Capture the cell that displays the provided text and extract its (X, Y) central coordinate. 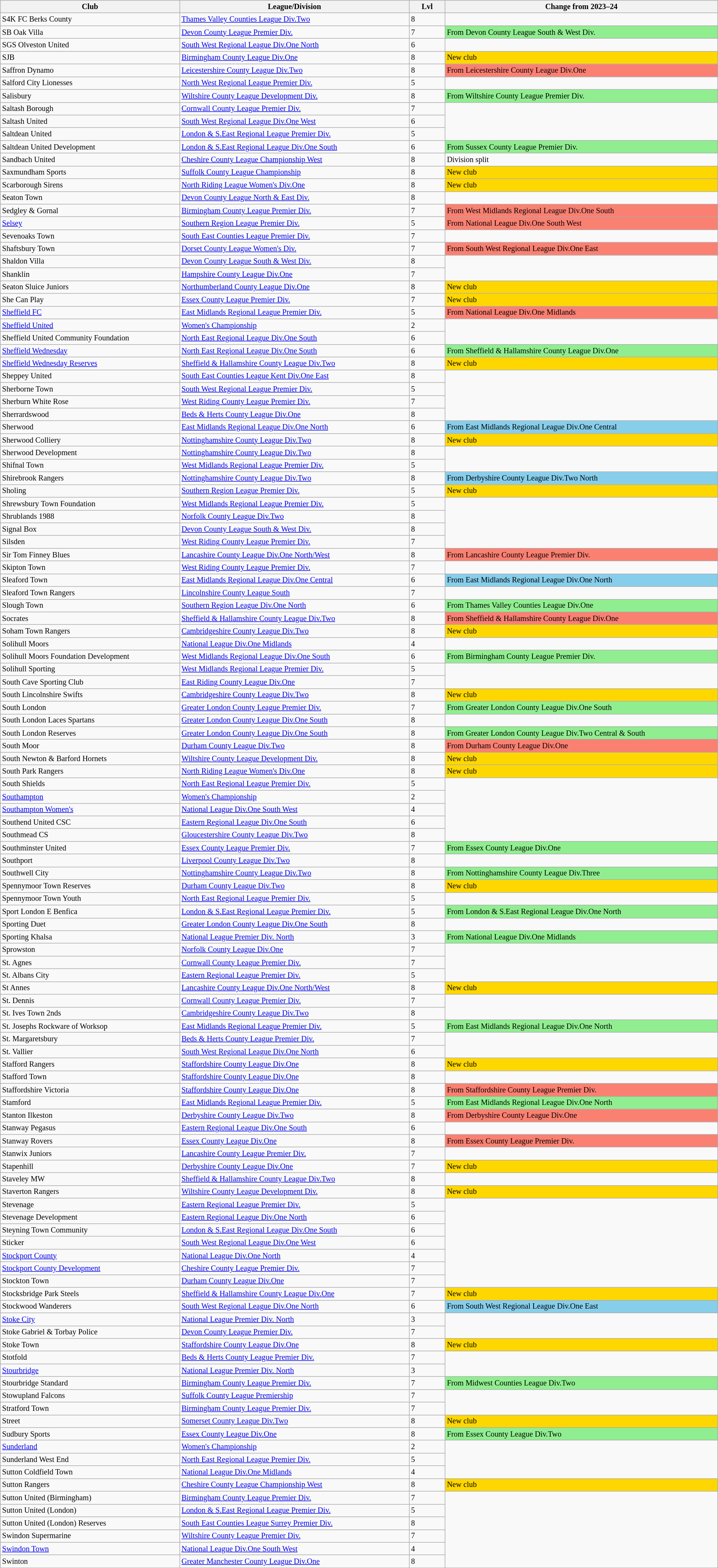
Stowupland Falcons (90, 1396)
She Can Play (90, 300)
St. Josephs Rockware of Worksop (90, 1026)
Shanklin (90, 274)
Stevenage (90, 1204)
Stockwood Wanderers (90, 1306)
Liverpool County League Div.Two (294, 860)
Sir Tom Finney Blues (90, 555)
Swindon Town (90, 1549)
Hampshire County League Div.One (294, 274)
From Thames Valley Counties League Div.One (581, 605)
Southampton (90, 797)
Sleaford Town (90, 580)
Sholing (90, 491)
Southminster United (90, 848)
Sport London E Benfica (90, 911)
Scarborough Sirens (90, 185)
Change from 2023–24 (581, 6)
Shaldon Villa (90, 261)
From Sussex County League Premier Div. (581, 147)
Stanway Rovers (90, 1141)
From Derbyshire County League Div.One (581, 1115)
From Essex County League Div.Two (581, 1434)
Eastern Regional League Div.One North (294, 1217)
Wiltshire County League Premier Div. (294, 1536)
St. Dennis (90, 1001)
Stafford Rangers (90, 1064)
From Devon County League South & West Div. (581, 32)
Solihull Moors (90, 644)
From Derbyshire County League Div.Two North (581, 478)
From Staffordshire County League Premier Div. (581, 1090)
Greater London County League Premier Div. (294, 707)
Sunderland West End (90, 1459)
Saxmundham Sports (90, 172)
From Midwest Counties League Div.Two (581, 1383)
South Shields (90, 784)
Southern Region League Div.One North (294, 605)
Sporting Khalsa (90, 937)
S4K FC Berks County (90, 19)
Suffolk County League Premiership (294, 1396)
Stockport County (90, 1256)
South Newton & Barford Hornets (90, 758)
From National League Div.One South West (581, 223)
Stratford Town (90, 1409)
St. Agnes (90, 963)
Southwell City (90, 873)
Thames Valley Counties League Div.Two (294, 19)
Derbyshire County League Div.Two (294, 1115)
South East Counties League Kent Div.One East (294, 376)
Shirebrook Rangers (90, 478)
Stockton Town (90, 1281)
From Essex County League Div.One (581, 848)
Sudbury Sports (90, 1434)
Leicestershire County League Div.Two (294, 70)
Sheffield Wednesday Reserves (90, 364)
Beds & Herts County League Div.One (294, 414)
Staffordshire Victoria (90, 1090)
Staverton Rangers (90, 1192)
From Greater London County League Div.Two Central & South (581, 733)
Stotfold (90, 1357)
Division split (581, 159)
Stocksbridge Park Steels (90, 1294)
Greater Manchester County League Div.One (294, 1561)
Swinton (90, 1561)
Staveley MW (90, 1179)
National League Div.One North (294, 1256)
Stanway Pegasus (90, 1128)
Sleaford Town Rangers (90, 593)
Devon County League North & East Div. (294, 198)
East Riding County League Div.One (294, 682)
South East Counties League Surrey Premier Div. (294, 1523)
SJB (90, 58)
Southampton Women's (90, 810)
Sherborne Town (90, 389)
Stafford Town (90, 1077)
Saltash United (90, 121)
Stamford (90, 1103)
Derbyshire County League Div.One (294, 1166)
Silsden (90, 542)
From Greater London County League Div.One South (581, 707)
South Moor (90, 746)
Southend United CSC (90, 822)
From East Midlands Regional League Div.One Central (581, 427)
Suffolk County League Championship (294, 172)
Durham County League Div.One (294, 1281)
Sedgley & Gornal (90, 211)
Somerset County League Div.Two (294, 1421)
Sheffield United Community Foundation (90, 338)
South London (90, 707)
Sprowston (90, 950)
Norfolk County League Div.One (294, 950)
Salford City Lionesses (90, 83)
Shrewsbury Town Foundation (90, 504)
Sutton United (London) (90, 1510)
From Lancashire County League Premier Div. (581, 555)
Sticker (90, 1243)
Solihull Moors Foundation Development (90, 657)
Sutton United (London) Reserves (90, 1523)
Stoke City (90, 1319)
South West Regional League Premier Div. (294, 389)
From Leicestershire County League Div.One (581, 70)
Stockport County Development (90, 1268)
East Midlands Regional League Div.One Central (294, 580)
Slough Town (90, 605)
Sutton Coldfield Town (90, 1472)
Southmead CS (90, 835)
Saltdean United Development (90, 147)
Stapenhill (90, 1166)
Shifnal Town (90, 465)
Saffron Dynamo (90, 70)
Southport (90, 860)
South Lincolnshire Swifts (90, 695)
Club (90, 6)
SB Oak Villa (90, 32)
Sporting Duet (90, 924)
Sutton Rangers (90, 1485)
Sandbach United (90, 159)
Skipton Town (90, 567)
South Cave Sporting Club (90, 682)
From Wiltshire County League Premier Div. (581, 96)
South London Laces Spartans (90, 720)
Sheffield United (90, 325)
Stoke Town (90, 1345)
South London Reserves (90, 733)
Dorset County League Women's Div. (294, 249)
Lancashire County League Premier Div. (294, 1153)
West Midlands Regional League Div.One South (294, 657)
From Nottinghamshire County League Div.Three (581, 873)
Shaftsbury Town (90, 249)
Saltash Borough (90, 109)
Birmingham County League Div.One (294, 58)
Sherrardswood (90, 414)
Sheffield FC (90, 312)
Stourbridge Standard (90, 1383)
North West Regional League Premier Div. (294, 83)
Sheffield Wednesday (90, 351)
Spennymoor Town Youth (90, 899)
Sherburn White Rose (90, 402)
Lincolnshire County League South (294, 593)
Seaton Town (90, 198)
Saltdean United (90, 134)
From West Midlands Regional League Div.One South (581, 211)
Gloucestershire County League Div.Two (294, 835)
St Annes (90, 988)
Stanwix Juniors (90, 1153)
Shrublands 1988 (90, 516)
Selsey (90, 223)
Steyning Town Community (90, 1230)
South East Counties League Premier Div. (294, 236)
Cheshire County League Premier Div. (294, 1268)
Solihull Sporting (90, 669)
From Birmingham County League Premier Div. (581, 657)
Soham Town Rangers (90, 631)
Seaton Sluice Juniors (90, 287)
Sunderland (90, 1447)
Stoke Gabriel & Torbay Police (90, 1332)
Salisbury (90, 96)
League/Division (294, 6)
Sherwood Colliery (90, 440)
Sevenoaks Town (90, 236)
Sherwood Development (90, 452)
Swindon Supermarine (90, 1536)
St. Albans City (90, 975)
Sheffield & Hallamshire County League Div.One (294, 1294)
From Durham County League Div.One (581, 746)
Lvl (427, 6)
SGS Olveston United (90, 45)
Sherwood (90, 427)
Street (90, 1421)
St. Margaretsbury (90, 1039)
Stourbridge (90, 1370)
Stanton Ilkeston (90, 1115)
From London & S.East Regional League Div.One North (581, 911)
Sheppey United (90, 376)
From Essex County League Premier Div. (581, 1141)
Sutton United (Birmingham) (90, 1498)
St. Vallier (90, 1052)
Spennymoor Town Reserves (90, 886)
Socrates (90, 618)
Northumberland County League Div.One (294, 287)
Stevenage Development (90, 1217)
Signal Box (90, 529)
Norfolk County League Div.Two (294, 516)
East Midlands Regional League Div.One North (294, 427)
South Park Rangers (90, 771)
St. Ives Town 2nds (90, 1013)
